Locate the cell with the specified text and output its [X, Y] center coordinate. 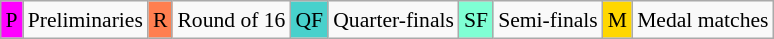
SF [476, 20]
Quarter-finals [394, 20]
R [160, 20]
M [618, 20]
P [11, 20]
Semi-finals [548, 20]
Round of 16 [231, 20]
QF [309, 20]
Medal matches [702, 20]
Preliminaries [86, 20]
